Extract the (x, y) coordinate from the center of the cell holding the provided text.  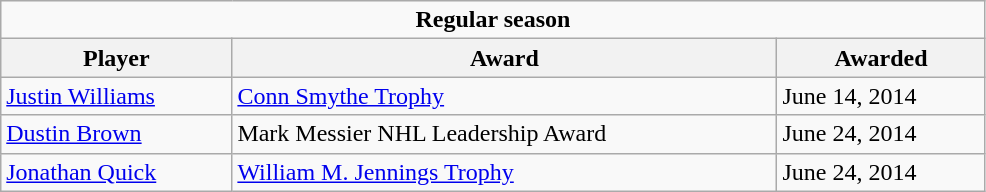
Regular season (493, 20)
Dustin Brown (116, 134)
Jonathan Quick (116, 172)
William M. Jennings Trophy (504, 172)
Conn Smythe Trophy (504, 96)
Mark Messier NHL Leadership Award (504, 134)
Award (504, 58)
June 14, 2014 (881, 96)
Player (116, 58)
Awarded (881, 58)
Justin Williams (116, 96)
